Find where the given text appears and provide that cell's center as [X, Y] coordinate. 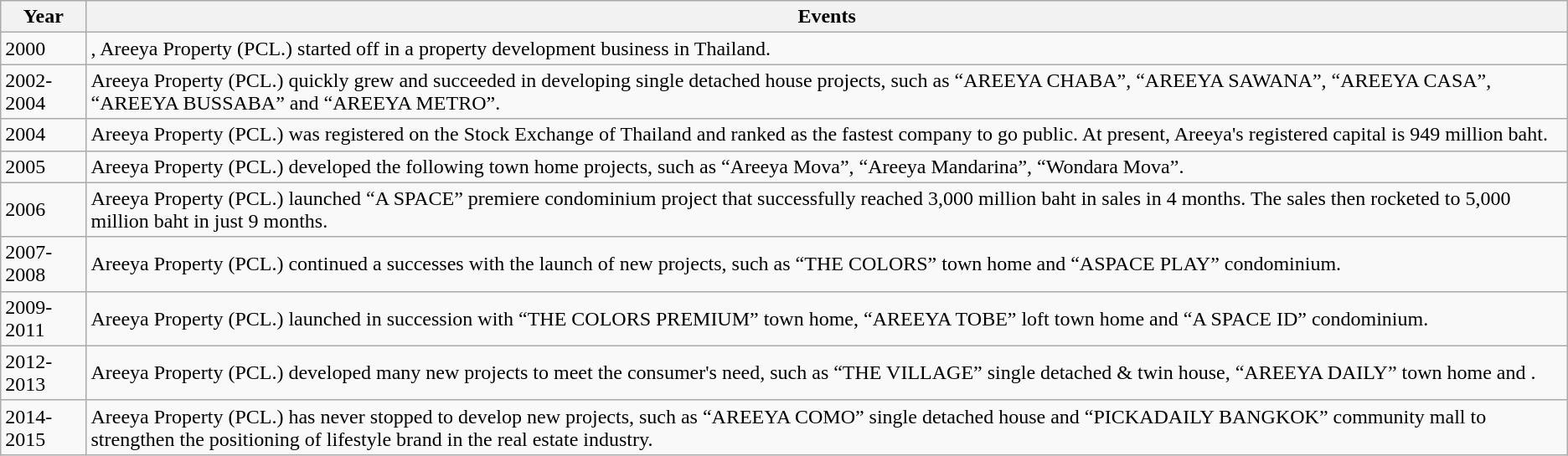
, Areeya Property (PCL.) started off in a property development business in Thailand. [827, 49]
Year [44, 17]
2006 [44, 209]
2002-2004 [44, 92]
2004 [44, 135]
Areeya Property (PCL.) launched in succession with “THE COLORS PREMIUM” town home, “AREEYA TOBE” loft town home and “A SPACE ID” condominium. [827, 318]
2014-2015 [44, 427]
Events [827, 17]
Areeya Property (PCL.) continued a successes with the launch of new projects, such as “THE COLORS” town home and “ASPACE PLAY” condominium. [827, 264]
Areeya Property (PCL.) developed the following town home projects, such as “Areeya Mova”, “Areeya Mandarina”, “Wondara Mova”. [827, 167]
2007-2008 [44, 264]
2009-2011 [44, 318]
2005 [44, 167]
2000 [44, 49]
2012-2013 [44, 373]
